Return the (X, Y) coordinate for the center point of the cell that contains the specified text.  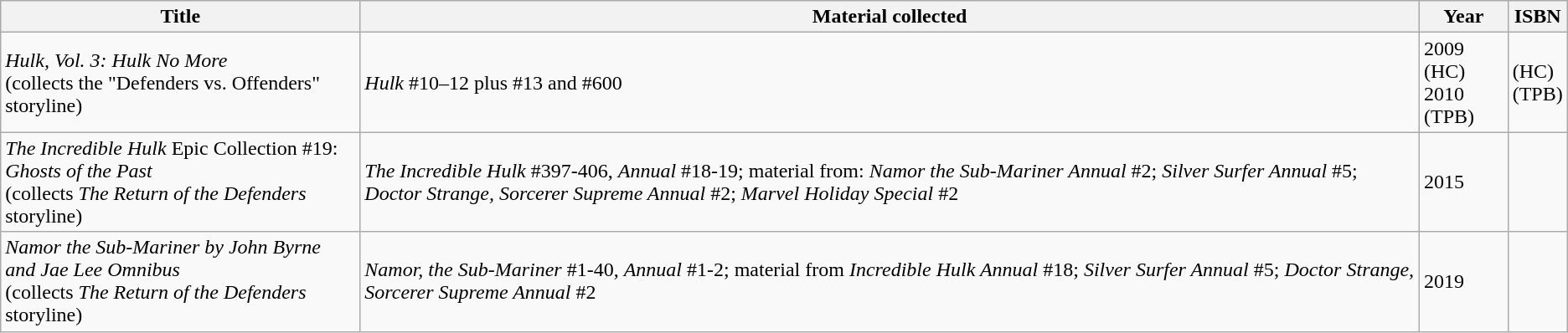
Material collected (890, 17)
Year (1463, 17)
Hulk, Vol. 3: Hulk No More(collects the "Defenders vs. Offenders" storyline) (181, 82)
Hulk #10–12 plus #13 and #600 (890, 82)
(HC) (TPB) (1538, 82)
Namor the Sub-Mariner by John Byrne and Jae Lee Omnibus(collects The Return of the Defenders storyline) (181, 281)
ISBN (1538, 17)
2015 (1463, 182)
2019 (1463, 281)
Title (181, 17)
The Incredible Hulk Epic Collection #19: Ghosts of the Past(collects The Return of the Defenders storyline) (181, 182)
2009 (HC)2010 (TPB) (1463, 82)
